Pinpoint the cell where the given text exists, returning its [x, y] midpoint coordinate. 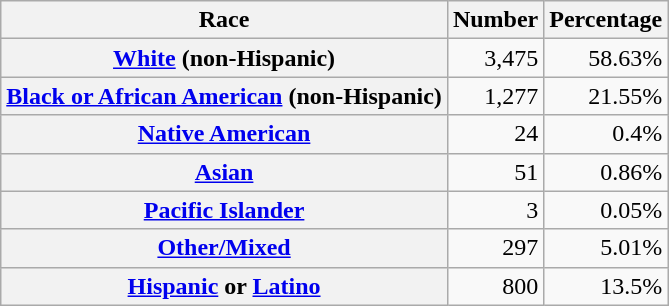
58.63% [606, 58]
White (non-Hispanic) [224, 58]
Pacific Islander [224, 210]
Number [495, 20]
Other/Mixed [224, 248]
24 [495, 134]
297 [495, 248]
21.55% [606, 96]
0.4% [606, 134]
Asian [224, 172]
Hispanic or Latino [224, 286]
Native American [224, 134]
51 [495, 172]
Percentage [606, 20]
1,277 [495, 96]
0.05% [606, 210]
Race [224, 20]
3,475 [495, 58]
0.86% [606, 172]
5.01% [606, 248]
3 [495, 210]
800 [495, 286]
13.5% [606, 286]
Black or African American (non-Hispanic) [224, 96]
